Identify which cell holds the provided text, then report its [x, y] central coordinate. 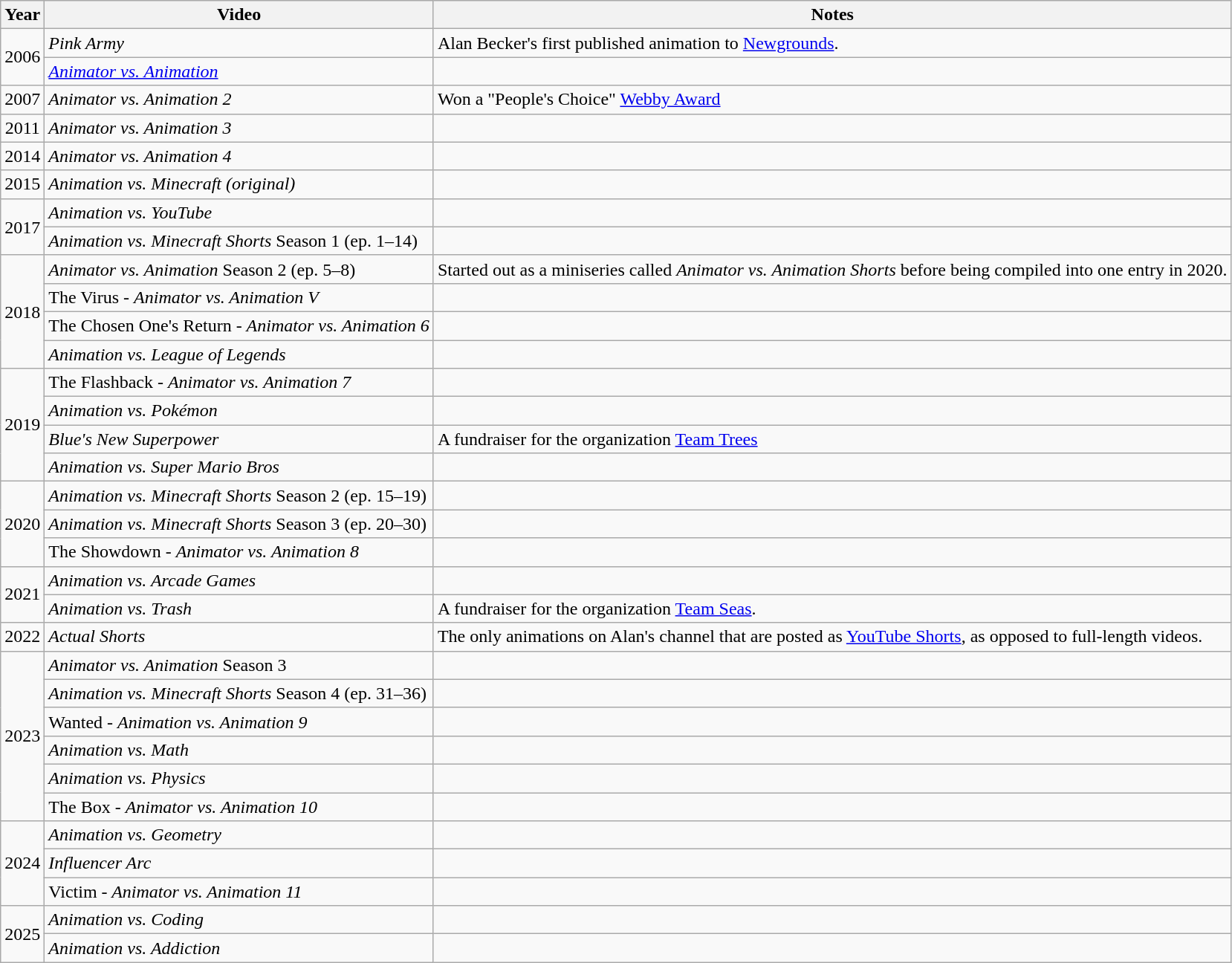
Animation vs. Arcade Games [239, 580]
2025 [22, 934]
Started out as a miniseries called Animator vs. Animation Shorts before being compiled into one entry in 2020. [832, 269]
Animation vs. League of Legends [239, 354]
2024 [22, 863]
Animation vs. Super Mario Bros [239, 467]
Animator vs. Animation 3 [239, 128]
Actual Shorts [239, 637]
The Flashback - Animator vs. Animation 7 [239, 383]
Animation vs. Minecraft Shorts Season 2 (ep. 15–19) [239, 496]
The Chosen One's Return - Animator vs. Animation 6 [239, 325]
2007 [22, 100]
Animation vs. Coding [239, 920]
2023 [22, 736]
Animator vs. Animation 2 [239, 100]
Animation vs. Minecraft Shorts Season 4 (ep. 31–36) [239, 693]
Animator vs. Animation 4 [239, 156]
Animator vs. Animation [239, 71]
2019 [22, 425]
The Virus - Animator vs. Animation V [239, 297]
2020 [22, 524]
2017 [22, 227]
A fundraiser for the organization Team Trees [832, 439]
Won a "People's Choice" Webby Award [832, 100]
A fundraiser for the organization Team Seas. [832, 609]
Animation vs. Minecraft Shorts Season 1 (ep. 1–14) [239, 241]
Pink Army [239, 43]
Animation vs. YouTube [239, 213]
2006 [22, 57]
Alan Becker's first published animation to Newgrounds. [832, 43]
Wanted - Animation vs. Animation 9 [239, 722]
Year [22, 15]
The Showdown - Animator vs. Animation 8 [239, 552]
Animation vs. Minecraft (original) [239, 184]
2015 [22, 184]
2014 [22, 156]
2021 [22, 594]
2011 [22, 128]
Animation vs. Math [239, 750]
Animation vs. Geometry [239, 835]
Influencer Arc [239, 863]
Video [239, 15]
2022 [22, 637]
The Box - Animator vs. Animation 10 [239, 806]
The only animations on Alan's channel that are posted as YouTube Shorts, as opposed to full-length videos. [832, 637]
Animator vs. Animation Season 3 [239, 665]
Notes [832, 15]
Animator vs. Animation Season 2 (ep. 5–8) [239, 269]
Animation vs. Pokémon [239, 411]
Victim - Animator vs. Animation 11 [239, 892]
Animation vs. Addiction [239, 948]
Animation vs. Physics [239, 778]
Animation vs. Trash [239, 609]
2018 [22, 311]
Blue's New Superpower [239, 439]
Animation vs. Minecraft Shorts Season 3 (ep. 20–30) [239, 524]
